Determine the (x, y) coordinate at the center of the cell enclosing the given text.  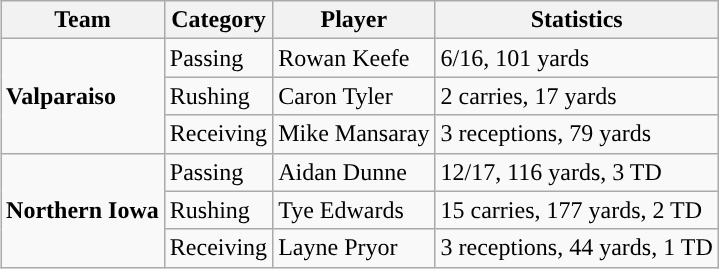
Tye Edwards (354, 210)
Rowan Keefe (354, 58)
15 carries, 177 yards, 2 TD (576, 210)
6/16, 101 yards (576, 58)
Aidan Dunne (354, 172)
Valparaiso (83, 96)
3 receptions, 44 yards, 1 TD (576, 248)
Layne Pryor (354, 248)
Category (218, 20)
Team (83, 20)
Mike Mansaray (354, 134)
2 carries, 17 yards (576, 96)
Caron Tyler (354, 96)
Northern Iowa (83, 210)
Statistics (576, 20)
3 receptions, 79 yards (576, 134)
12/17, 116 yards, 3 TD (576, 172)
Player (354, 20)
